Scan for the cell matching the given text and deliver its [X, Y] coordinate at center. 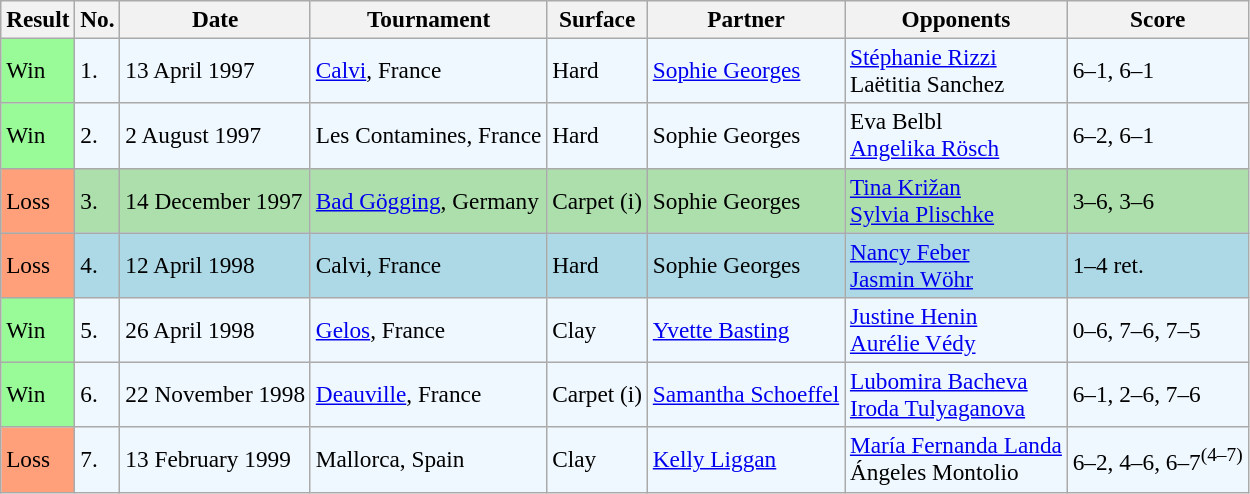
Stéphanie Rizzi Laëtitia Sanchez [956, 70]
3–6, 3–6 [1158, 200]
4. [98, 264]
0–6, 7–6, 7–5 [1158, 330]
2 August 1997 [215, 136]
Tina Križan Sylvia Plischke [956, 200]
1–4 ret. [1158, 264]
Bad Gögging, Germany [428, 200]
No. [98, 19]
Les Contamines, France [428, 136]
6–2, 4–6, 6–7(4–7) [1158, 460]
1. [98, 70]
Surface [598, 19]
Justine Henin Aurélie Védy [956, 330]
Opponents [956, 19]
María Fernanda Landa Ángeles Montolio [956, 460]
6. [98, 394]
Mallorca, Spain [428, 460]
Deauville, France [428, 394]
13 April 1997 [215, 70]
Samantha Schoeffel [746, 394]
Kelly Liggan [746, 460]
6–1, 2–6, 7–6 [1158, 394]
3. [98, 200]
Score [1158, 19]
6–2, 6–1 [1158, 136]
Gelos, France [428, 330]
6–1, 6–1 [1158, 70]
Nancy Feber Jasmin Wöhr [956, 264]
5. [98, 330]
12 April 1998 [215, 264]
Yvette Basting [746, 330]
Result [38, 19]
13 February 1999 [215, 460]
Tournament [428, 19]
26 April 1998 [215, 330]
7. [98, 460]
Eva Belbl Angelika Rösch [956, 136]
2. [98, 136]
14 December 1997 [215, 200]
Date [215, 19]
Lubomira Bacheva Iroda Tulyaganova [956, 394]
Partner [746, 19]
22 November 1998 [215, 394]
